Identify which cell holds the provided text, then report its [x, y] central coordinate. 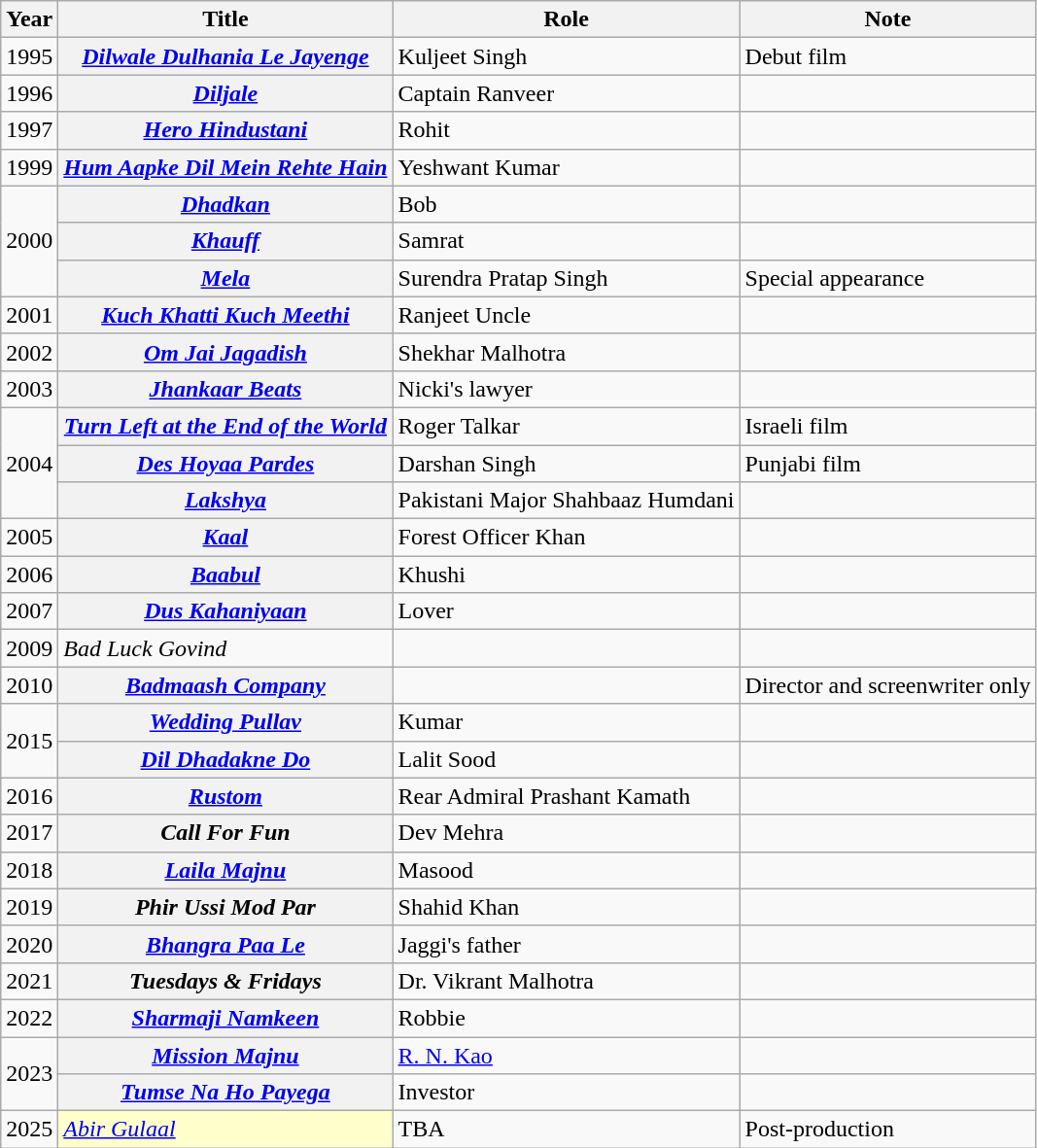
Darshan Singh [566, 464]
Title [225, 19]
2010 [29, 685]
TBA [566, 1130]
Rustom [225, 796]
Call For Fun [225, 833]
Masood [566, 870]
Lakshya [225, 501]
2022 [29, 1018]
Kuch Khatti Kuch Meethi [225, 315]
Baabul [225, 574]
2004 [29, 463]
Punjabi film [888, 464]
Roger Talkar [566, 426]
2000 [29, 241]
Hum Aapke Dil Mein Rehte Hain [225, 167]
Nicki's lawyer [566, 389]
2006 [29, 574]
Sharmaji Namkeen [225, 1018]
1997 [29, 130]
Khushi [566, 574]
Surendra Pratap Singh [566, 278]
2017 [29, 833]
2001 [29, 315]
Badmaash Company [225, 685]
Ranjeet Uncle [566, 315]
Bob [566, 204]
Special appearance [888, 278]
Dhadkan [225, 204]
Role [566, 19]
2018 [29, 870]
Debut film [888, 56]
R. N. Kao [566, 1055]
2025 [29, 1130]
Dr. Vikrant Malhotra [566, 981]
Bad Luck Govind [225, 648]
Dil Dhadakne Do [225, 759]
2009 [29, 648]
Investor [566, 1093]
1995 [29, 56]
2002 [29, 352]
1996 [29, 93]
2019 [29, 907]
Yeshwant Kumar [566, 167]
Om Jai Jagadish [225, 352]
2007 [29, 611]
Wedding Pullav [225, 722]
Kumar [566, 722]
Note [888, 19]
2005 [29, 538]
Hero Hindustani [225, 130]
Israeli film [888, 426]
Rear Admiral Prashant Kamath [566, 796]
Dilwale Dulhania Le Jayenge [225, 56]
2021 [29, 981]
Jaggi's father [566, 944]
Kuljeet Singh [566, 56]
2020 [29, 944]
2016 [29, 796]
Laila Majnu [225, 870]
Forest Officer Khan [566, 538]
Year [29, 19]
Abir Gulaal [225, 1130]
Dus Kahaniyaan [225, 611]
Lover [566, 611]
Rohit [566, 130]
2023 [29, 1073]
Des Hoyaa Pardes [225, 464]
Post-production [888, 1130]
Tumse Na Ho Payega [225, 1093]
Kaal [225, 538]
Tuesdays & Fridays [225, 981]
Phir Ussi Mod Par [225, 907]
1999 [29, 167]
Captain Ranveer [566, 93]
Bhangra Paa Le [225, 944]
Shekhar Malhotra [566, 352]
Jhankaar Beats [225, 389]
Turn Left at the End of the World [225, 426]
Diljale [225, 93]
Pakistani Major Shahbaaz Humdani [566, 501]
Khauff [225, 241]
Mission Majnu [225, 1055]
Lalit Sood [566, 759]
Robbie [566, 1018]
2003 [29, 389]
Dev Mehra [566, 833]
Samrat [566, 241]
Shahid Khan [566, 907]
2015 [29, 741]
Mela [225, 278]
Director and screenwriter only [888, 685]
